Extract the (x, y) coordinate from the center of the cell holding the provided text.  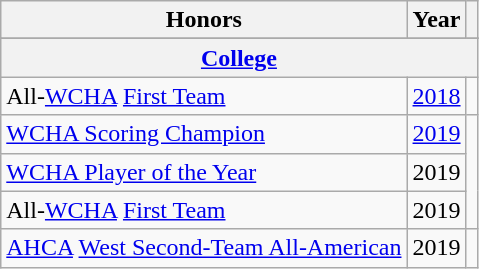
WCHA Scoring Champion (204, 134)
College (239, 58)
2018 (436, 96)
WCHA Player of the Year (204, 172)
Year (436, 20)
AHCA West Second-Team All-American (204, 248)
Honors (204, 20)
